Scan for the cell matching the given text and deliver its (X, Y) coordinate at center. 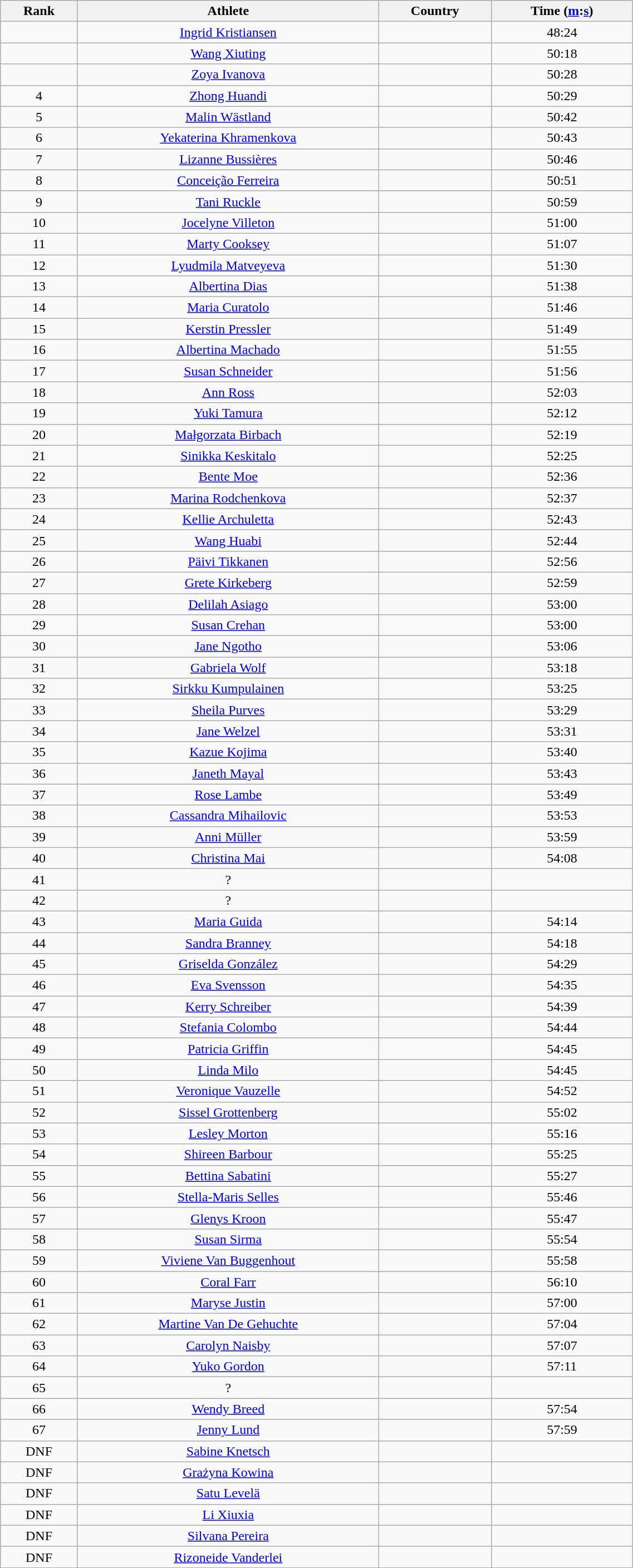
Wang Xiuting (228, 53)
Susan Sirma (228, 1239)
24 (39, 519)
Wendy Breed (228, 1409)
5 (39, 117)
Albertina Dias (228, 287)
Glenys Kroon (228, 1218)
57 (39, 1218)
Carolyn Naisby (228, 1345)
52:44 (562, 540)
48:24 (562, 32)
62 (39, 1324)
55:16 (562, 1133)
22 (39, 477)
Albertina Machado (228, 350)
52:59 (562, 583)
Ann Ross (228, 392)
Rose Lambe (228, 795)
Susan Crehan (228, 625)
58 (39, 1239)
50:46 (562, 159)
50:43 (562, 138)
55:02 (562, 1112)
Marty Cooksey (228, 244)
38 (39, 816)
7 (39, 159)
Yuki Tamura (228, 413)
55:54 (562, 1239)
Athlete (228, 11)
55 (39, 1176)
Malin Wästland (228, 117)
57:54 (562, 1409)
17 (39, 371)
50:28 (562, 75)
Jocelyne Villeton (228, 223)
Zoya Ivanova (228, 75)
Lizanne Bussières (228, 159)
13 (39, 287)
Kellie Archuletta (228, 519)
31 (39, 668)
19 (39, 413)
6 (39, 138)
51:49 (562, 329)
57:07 (562, 1345)
40 (39, 858)
Rizoneide Vanderlei (228, 1557)
14 (39, 308)
48 (39, 1028)
Sheila Purves (228, 710)
37 (39, 795)
57:59 (562, 1430)
Linda Milo (228, 1070)
Sinikka Keskitalo (228, 456)
64 (39, 1367)
Satu Levelä (228, 1493)
Maryse Justin (228, 1303)
16 (39, 350)
61 (39, 1303)
52:12 (562, 413)
53:43 (562, 773)
53:59 (562, 837)
52:25 (562, 456)
Grażyna Kowina (228, 1472)
43 (39, 921)
53:29 (562, 710)
41 (39, 879)
Jane Welzel (228, 731)
50:29 (562, 96)
50:59 (562, 201)
Kerstin Pressler (228, 329)
35 (39, 752)
18 (39, 392)
Conceição Ferreira (228, 180)
Kazue Kojima (228, 752)
Jenny Lund (228, 1430)
28 (39, 604)
47 (39, 1007)
Anni Müller (228, 837)
Maria Curatolo (228, 308)
54:39 (562, 1007)
54 (39, 1155)
59 (39, 1260)
Tani Ruckle (228, 201)
25 (39, 540)
50 (39, 1070)
56 (39, 1197)
54:35 (562, 985)
52 (39, 1112)
Janeth Mayal (228, 773)
57:11 (562, 1367)
56:10 (562, 1281)
44 (39, 943)
54:18 (562, 943)
51:56 (562, 371)
Yekaterina Khramenkova (228, 138)
51:30 (562, 265)
10 (39, 223)
60 (39, 1281)
Time (m:s) (562, 11)
53:06 (562, 647)
Viviene Van Buggenhout (228, 1260)
53:18 (562, 668)
Veronique Vauzelle (228, 1091)
54:52 (562, 1091)
55:47 (562, 1218)
Ingrid Kristiansen (228, 32)
50:18 (562, 53)
50:42 (562, 117)
Susan Schneider (228, 371)
Country (435, 11)
21 (39, 456)
65 (39, 1388)
55:58 (562, 1260)
55:25 (562, 1155)
45 (39, 964)
53 (39, 1133)
Rank (39, 11)
53:40 (562, 752)
52:03 (562, 392)
51 (39, 1091)
12 (39, 265)
52:19 (562, 435)
66 (39, 1409)
55:46 (562, 1197)
52:36 (562, 477)
39 (39, 837)
67 (39, 1430)
55:27 (562, 1176)
29 (39, 625)
Li Xiuxia (228, 1515)
Sabine Knetsch (228, 1451)
53:25 (562, 689)
Sissel Grottenberg (228, 1112)
Cassandra Mihailovic (228, 816)
Sandra Branney (228, 943)
49 (39, 1049)
53:49 (562, 795)
Päivi Tikkanen (228, 561)
63 (39, 1345)
Marina Rodchenkova (228, 498)
54:08 (562, 858)
15 (39, 329)
54:14 (562, 921)
42 (39, 900)
Silvana Pereira (228, 1536)
30 (39, 647)
32 (39, 689)
23 (39, 498)
50:51 (562, 180)
51:55 (562, 350)
26 (39, 561)
51:07 (562, 244)
Griselda González (228, 964)
Małgorzata Birbach (228, 435)
Zhong Huandi (228, 96)
Lesley Morton (228, 1133)
Sirkku Kumpulainen (228, 689)
54:44 (562, 1028)
27 (39, 583)
51:46 (562, 308)
Patricia Griffin (228, 1049)
36 (39, 773)
Delilah Asiago (228, 604)
11 (39, 244)
Bettina Sabatini (228, 1176)
Eva Svensson (228, 985)
52:37 (562, 498)
53:31 (562, 731)
53:53 (562, 816)
57:00 (562, 1303)
46 (39, 985)
Kerry Schreiber (228, 1007)
Yuko Gordon (228, 1367)
Lyudmila Matveyeva (228, 265)
Jane Ngotho (228, 647)
Martine Van De Gehuchte (228, 1324)
4 (39, 96)
Wang Huabi (228, 540)
33 (39, 710)
51:00 (562, 223)
Maria Guida (228, 921)
Coral Farr (228, 1281)
51:38 (562, 287)
Christina Mai (228, 858)
9 (39, 201)
52:56 (562, 561)
Shireen Barbour (228, 1155)
Stella-Maris Selles (228, 1197)
Stefania Colombo (228, 1028)
20 (39, 435)
54:29 (562, 964)
Grete Kirkeberg (228, 583)
Gabriela Wolf (228, 668)
52:43 (562, 519)
8 (39, 180)
57:04 (562, 1324)
Bente Moe (228, 477)
34 (39, 731)
